Return [x, y] of the center of cell containing provided text 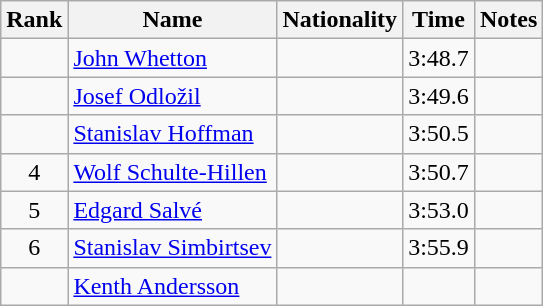
John Whetton [172, 58]
Kenth Andersson [172, 286]
3:53.0 [439, 210]
Josef Odložil [172, 96]
Stanislav Hoffman [172, 134]
Name [172, 20]
5 [34, 210]
Notes [508, 20]
Stanislav Simbirtsev [172, 248]
3:50.7 [439, 172]
3:55.9 [439, 248]
Edgard Salvé [172, 210]
Rank [34, 20]
3:50.5 [439, 134]
6 [34, 248]
3:49.6 [439, 96]
3:48.7 [439, 58]
Nationality [340, 20]
Time [439, 20]
4 [34, 172]
Wolf Schulte-Hillen [172, 172]
